Output the [X, Y] coordinate of the center of the cell containing the given text.  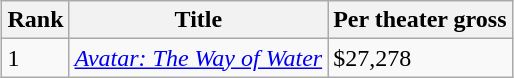
1 [36, 58]
Avatar: The Way of Water [198, 58]
Rank [36, 20]
Title [198, 20]
$27,278 [420, 58]
Per theater gross [420, 20]
